Identify which cell holds the provided text, then report its [X, Y] central coordinate. 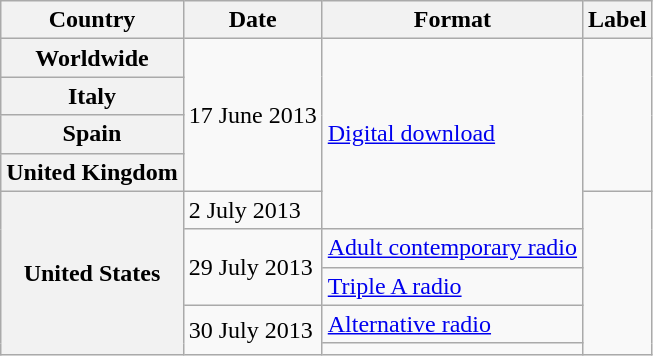
2 July 2013 [252, 210]
Spain [92, 134]
Worldwide [92, 58]
Format [452, 20]
17 June 2013 [252, 115]
29 July 2013 [252, 267]
United States [92, 272]
Digital download [452, 134]
Triple A radio [452, 286]
30 July 2013 [252, 330]
Adult contemporary radio [452, 248]
Alternative radio [452, 324]
Date [252, 20]
Italy [92, 96]
United Kingdom [92, 172]
Country [92, 20]
Label [618, 20]
